Return [X, Y] of the center of cell containing provided text 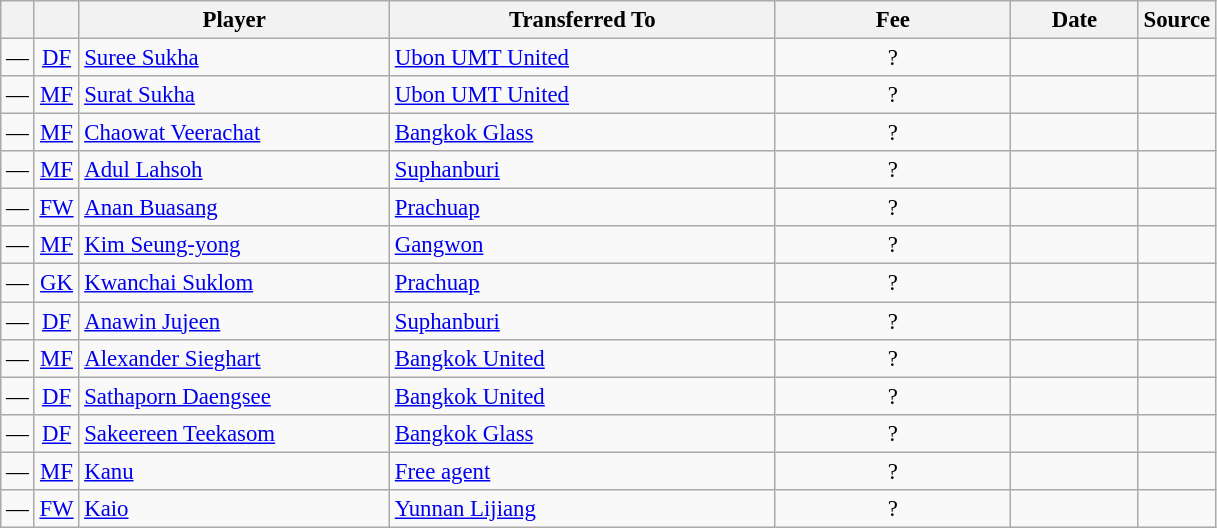
Free agent [582, 471]
Player [234, 20]
Suree Sukha [234, 58]
Adul Lahsoh [234, 170]
Date [1075, 20]
Surat Sukha [234, 95]
Gangwon [582, 245]
Sakeereen Teekasom [234, 433]
Kanu [234, 471]
Chaowat Veerachat [234, 133]
Source [1176, 20]
Fee [893, 20]
GK [56, 283]
Anan Buasang [234, 208]
Kwanchai Suklom [234, 283]
Yunnan Lijiang [582, 509]
Kaio [234, 509]
Anawin Jujeen [234, 321]
Sathaporn Daengsee [234, 396]
Transferred To [582, 20]
Alexander Sieghart [234, 358]
Kim Seung-yong [234, 245]
